Locate the cell with the specified text and output its [x, y] center coordinate. 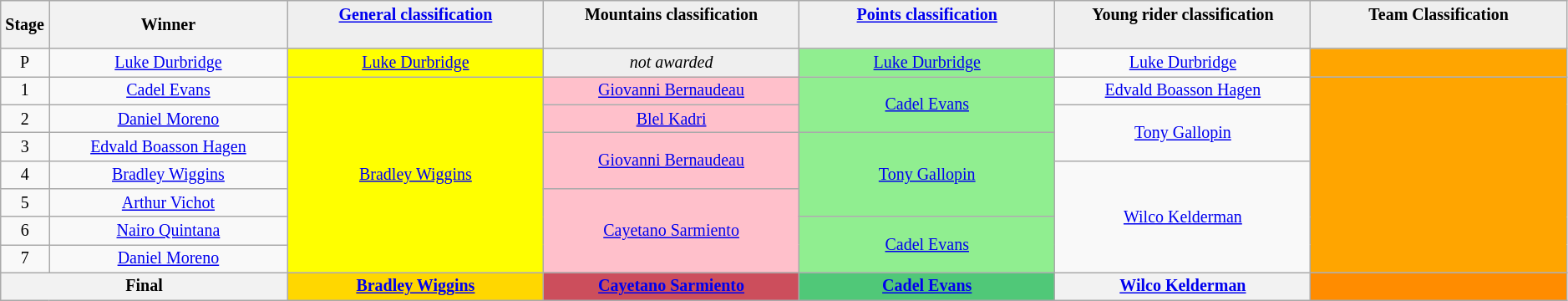
Nairo Quintana [169, 231]
Blel Kadri [671, 119]
Mountains classification [671, 25]
Winner [169, 25]
Stage [25, 25]
7 [25, 259]
Team Classification [1439, 25]
5 [25, 202]
1 [25, 90]
not awarded [671, 64]
4 [25, 174]
Final [145, 286]
P [25, 64]
Points classification [927, 25]
2 [25, 119]
6 [25, 231]
General classification [415, 25]
Young rider classification [1183, 25]
Arthur Vichot [169, 202]
3 [25, 147]
